Return (X, Y) of the center of cell containing provided text 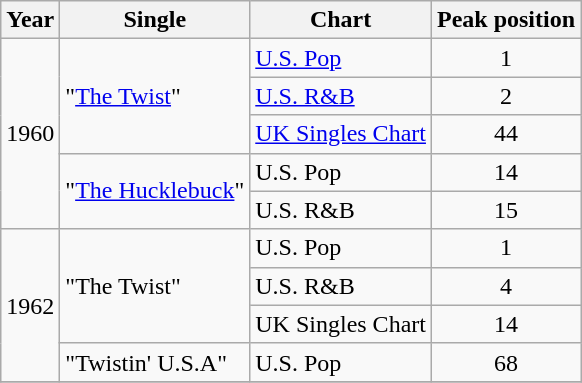
Single (155, 20)
"The Hucklebuck" (155, 191)
"Twistin' U.S.A" (155, 362)
1960 (30, 134)
2 (506, 96)
Year (30, 20)
4 (506, 286)
Chart (341, 20)
15 (506, 210)
44 (506, 134)
68 (506, 362)
Peak position (506, 20)
1962 (30, 305)
